Extract the [X, Y] coordinate from the center of the cell holding the provided text.  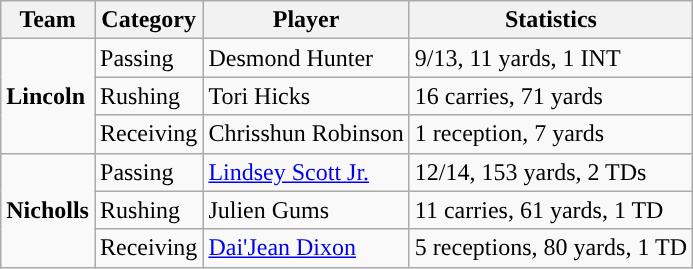
12/14, 153 yards, 2 TDs [550, 172]
Player [306, 20]
Category [148, 20]
Nicholls [48, 210]
Team [48, 20]
Desmond Hunter [306, 58]
Statistics [550, 20]
Dai'Jean Dixon [306, 248]
Tori Hicks [306, 96]
5 receptions, 80 yards, 1 TD [550, 248]
Lincoln [48, 96]
16 carries, 71 yards [550, 96]
Julien Gums [306, 210]
Lindsey Scott Jr. [306, 172]
Chrisshun Robinson [306, 134]
11 carries, 61 yards, 1 TD [550, 210]
1 reception, 7 yards [550, 134]
9/13, 11 yards, 1 INT [550, 58]
